Identify which cell holds the provided text, then report its [X, Y] central coordinate. 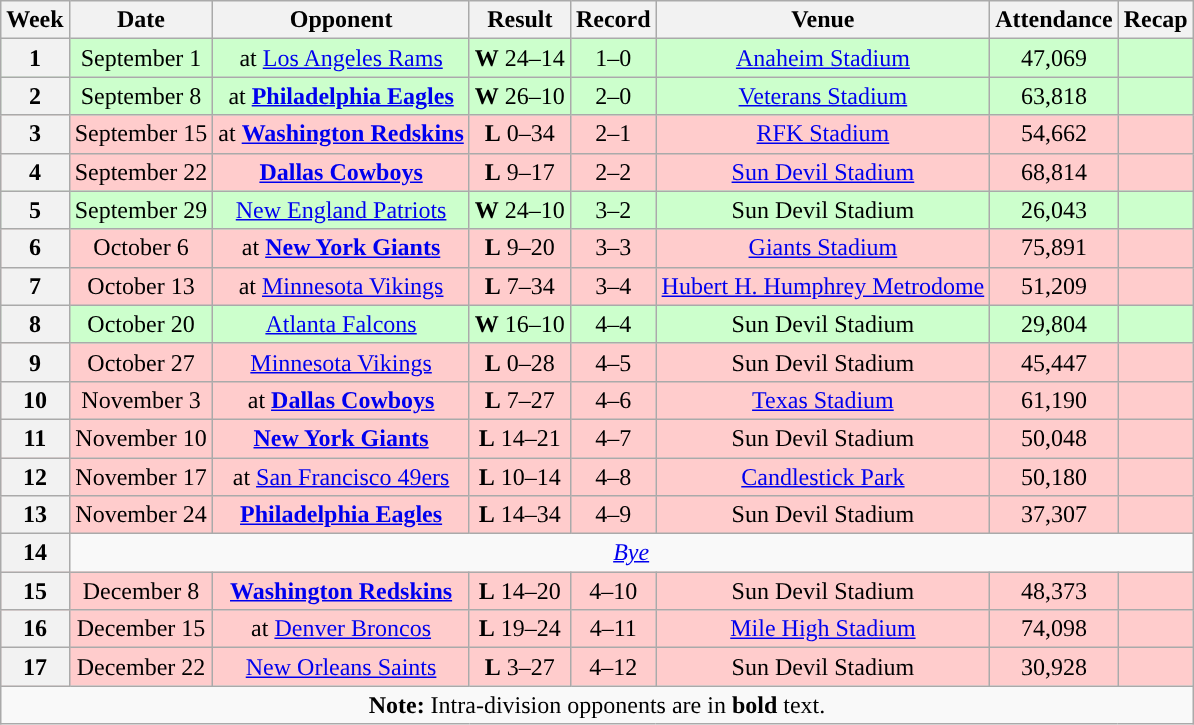
November 24 [141, 515]
29,804 [1054, 324]
L 10–14 [520, 477]
37,307 [1054, 515]
2–2 [613, 172]
L 7–27 [520, 400]
10 [35, 400]
1–0 [613, 58]
at Philadelphia Eagles [341, 96]
Bye [631, 553]
Atlanta Falcons [341, 324]
3–2 [613, 210]
L 19–24 [520, 629]
September 15 [141, 134]
26,043 [1054, 210]
50,180 [1054, 477]
13 [35, 515]
September 1 [141, 58]
74,098 [1054, 629]
63,818 [1054, 96]
50,048 [1054, 438]
75,891 [1054, 248]
L 9–17 [520, 172]
Note: Intra-division opponents are in bold text. [597, 705]
L 0–34 [520, 134]
L 14–34 [520, 515]
at Dallas Cowboys [341, 400]
Attendance [1054, 20]
68,814 [1054, 172]
4–7 [613, 438]
New York Giants [341, 438]
October 20 [141, 324]
October 6 [141, 248]
Venue [823, 20]
New England Patriots [341, 210]
Veterans Stadium [823, 96]
Giants Stadium [823, 248]
15 [35, 591]
11 [35, 438]
5 [35, 210]
New Orleans Saints [341, 667]
at Los Angeles Rams [341, 58]
2–0 [613, 96]
Dallas Cowboys [341, 172]
Minnesota Vikings [341, 362]
Washington Redskins [341, 591]
Mile High Stadium [823, 629]
Date [141, 20]
W 16–10 [520, 324]
W 24–10 [520, 210]
8 [35, 324]
October 27 [141, 362]
30,928 [1054, 667]
Opponent [341, 20]
Week [35, 20]
4–9 [613, 515]
51,209 [1054, 286]
W 24–14 [520, 58]
1 [35, 58]
Candlestick Park [823, 477]
4 [35, 172]
L 7–34 [520, 286]
L 3–27 [520, 667]
Philadelphia Eagles [341, 515]
12 [35, 477]
November 10 [141, 438]
4–12 [613, 667]
L 14–20 [520, 591]
December 15 [141, 629]
RFK Stadium [823, 134]
17 [35, 667]
4–8 [613, 477]
47,069 [1054, 58]
September 22 [141, 172]
4–11 [613, 629]
November 17 [141, 477]
December 8 [141, 591]
September 29 [141, 210]
48,373 [1054, 591]
September 8 [141, 96]
61,190 [1054, 400]
4–5 [613, 362]
at Washington Redskins [341, 134]
at Minnesota Vikings [341, 286]
7 [35, 286]
Anaheim Stadium [823, 58]
Hubert H. Humphrey Metrodome [823, 286]
4–10 [613, 591]
November 3 [141, 400]
W 26–10 [520, 96]
6 [35, 248]
4–4 [613, 324]
3–4 [613, 286]
at New York Giants [341, 248]
3–3 [613, 248]
October 13 [141, 286]
45,447 [1054, 362]
Record [613, 20]
L 9–20 [520, 248]
16 [35, 629]
at Denver Broncos [341, 629]
2 [35, 96]
L 14–21 [520, 438]
Texas Stadium [823, 400]
4–6 [613, 400]
Result [520, 20]
2–1 [613, 134]
14 [35, 553]
December 22 [141, 667]
Recap [1156, 20]
3 [35, 134]
54,662 [1054, 134]
L 0–28 [520, 362]
9 [35, 362]
at San Francisco 49ers [341, 477]
